From the cell containing the given text, extract its center point as [x, y] coordinate. 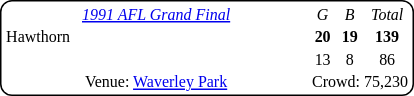
1991 AFL Grand Final [156, 14]
19 [350, 37]
Venue: Waverley Park [156, 82]
Total [388, 14]
86 [388, 60]
20 [323, 37]
139 [388, 37]
B [350, 14]
G [323, 14]
13 [323, 60]
Hawthorn [156, 37]
Crowd: 75,230 [360, 82]
8 [350, 60]
